Capture the cell that displays the provided text and extract its (X, Y) central coordinate. 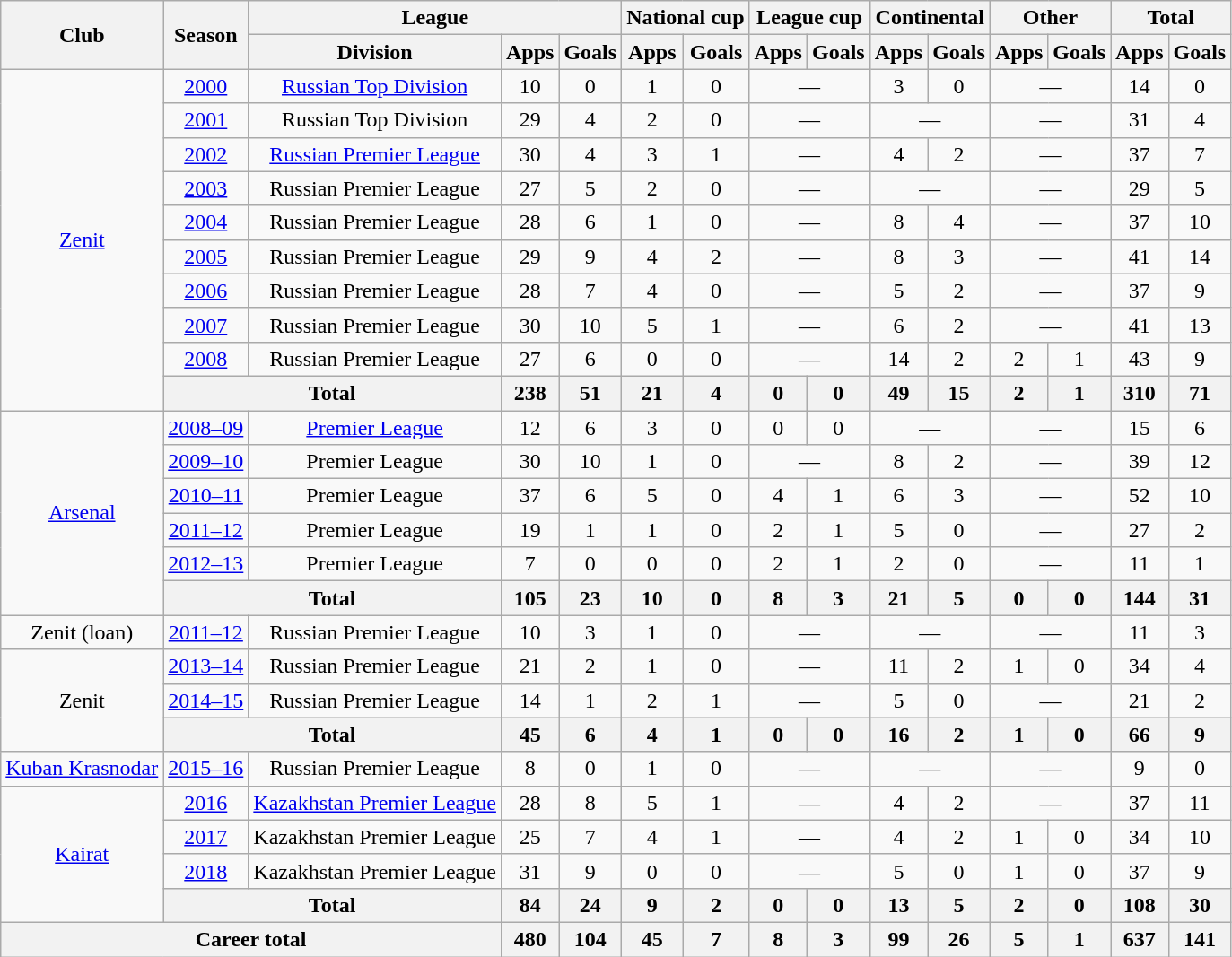
51 (590, 393)
2004 (206, 222)
105 (529, 598)
144 (1140, 598)
23 (590, 598)
2017 (206, 837)
108 (1140, 905)
League cup (809, 18)
2008 (206, 359)
2001 (206, 120)
Zenit (loan) (83, 632)
Division (375, 52)
310 (1140, 393)
2018 (206, 871)
Kairat (83, 854)
2003 (206, 188)
84 (529, 905)
2012–13 (206, 564)
2005 (206, 257)
Club (83, 35)
2002 (206, 154)
49 (898, 393)
2013–14 (206, 666)
238 (529, 393)
480 (529, 939)
141 (1200, 939)
71 (1200, 393)
24 (590, 905)
2016 (206, 803)
2006 (206, 291)
Arsenal (83, 513)
Career total (251, 939)
39 (1140, 462)
2015–16 (206, 769)
Other (1050, 18)
637 (1140, 939)
66 (1140, 735)
2000 (206, 86)
19 (529, 530)
52 (1140, 496)
99 (898, 939)
Season (206, 35)
2010–11 (206, 496)
16 (898, 735)
43 (1140, 359)
2014–15 (206, 700)
2009–10 (206, 462)
25 (529, 837)
2007 (206, 325)
National cup (686, 18)
Kuban Krasnodar (83, 769)
26 (959, 939)
League (435, 18)
2008–09 (206, 428)
Continental (930, 18)
104 (590, 939)
